Output the (x, y) coordinate of the center of the cell containing the given text.  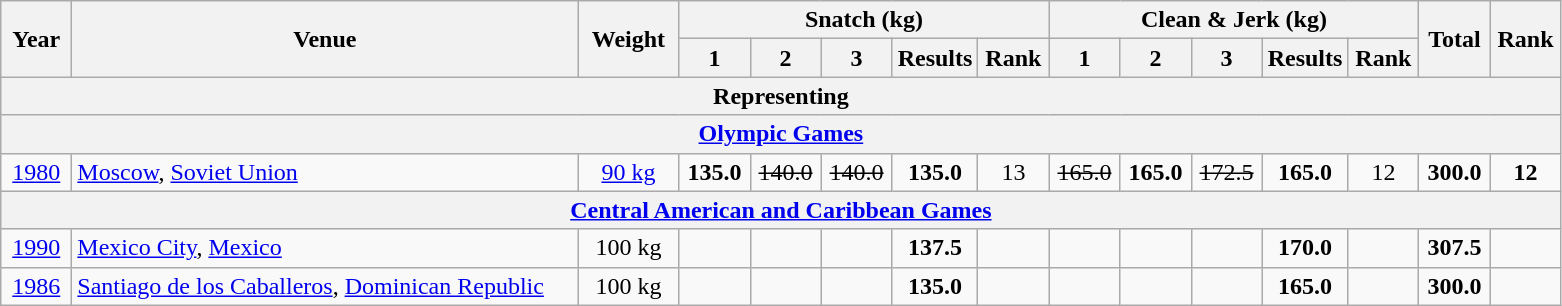
Santiago de los Caballeros, Dominican Republic (325, 286)
Venue (325, 39)
Mexico City, Mexico (325, 248)
Moscow, Soviet Union (325, 172)
13 (1014, 172)
Weight (628, 39)
1980 (36, 172)
Representing (781, 96)
1986 (36, 286)
90 kg (628, 172)
170.0 (1305, 248)
172.5 (1226, 172)
137.5 (935, 248)
Snatch (kg) (864, 20)
307.5 (1454, 248)
1990 (36, 248)
Year (36, 39)
Olympic Games (781, 134)
Total (1454, 39)
Clean & Jerk (kg) (1234, 20)
Central American and Caribbean Games (781, 210)
